Identify which cell holds the provided text, then report its [X, Y] central coordinate. 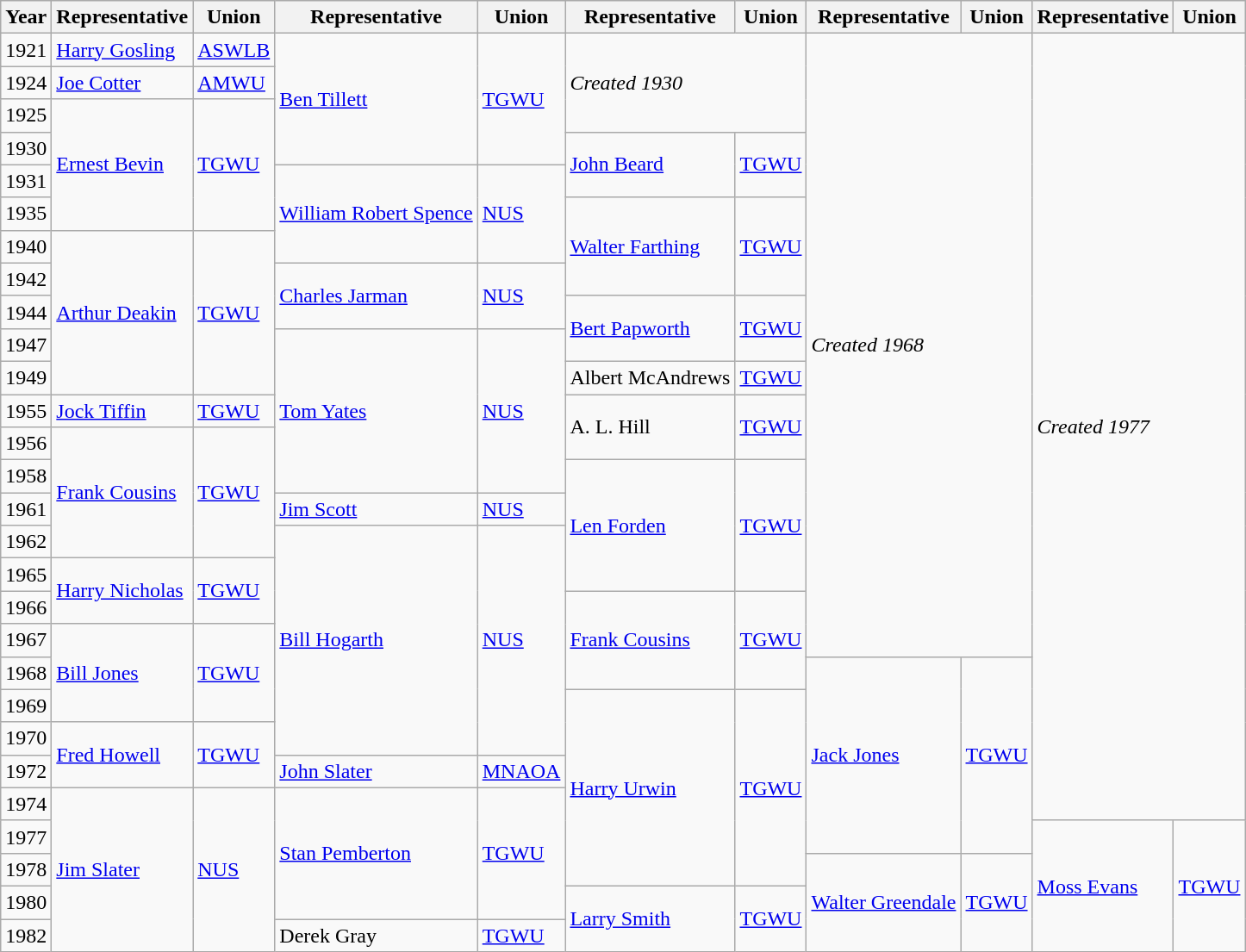
AMWU [234, 83]
1956 [26, 444]
1949 [26, 377]
John Beard [650, 165]
1944 [26, 312]
Derek Gray [376, 935]
Created 1930 [686, 83]
Walter Farthing [650, 246]
1955 [26, 411]
1940 [26, 246]
Bill Hogarth [376, 640]
Jock Tiffin [122, 411]
Jim Slater [122, 869]
Bill Jones [122, 673]
1924 [26, 83]
1966 [26, 607]
1958 [26, 476]
A. L. Hill [650, 427]
Charles Jarman [376, 296]
Ernest Bevin [122, 165]
Harry Nicholas [122, 591]
1969 [26, 706]
1935 [26, 214]
Created 1968 [919, 345]
1965 [26, 575]
1962 [26, 542]
ASWLB [234, 50]
Harry Urwin [650, 787]
1947 [26, 345]
Harry Gosling [122, 50]
1925 [26, 115]
Len Forden [650, 526]
1974 [26, 804]
1980 [26, 902]
Stan Pemberton [376, 853]
Fred Howell [122, 755]
Albert McAndrews [650, 377]
Joe Cotter [122, 83]
1942 [26, 279]
Walter Greendale [884, 902]
John Slater [376, 771]
1931 [26, 181]
Tom Yates [376, 410]
1968 [26, 673]
MNAOA [521, 771]
Ben Tillett [376, 99]
1977 [26, 837]
1970 [26, 738]
Year [26, 17]
1978 [26, 869]
1982 [26, 935]
William Robert Spence [376, 214]
Bert Papworth [650, 328]
1930 [26, 148]
Jack Jones [884, 755]
Created 1977 [1139, 427]
Arthur Deakin [122, 312]
Moss Evans [1103, 886]
Jim Scott [376, 509]
1961 [26, 509]
Larry Smith [650, 918]
1967 [26, 640]
1972 [26, 771]
1921 [26, 50]
